Search for the cell housing the specified text and yield its [X, Y] center coordinate. 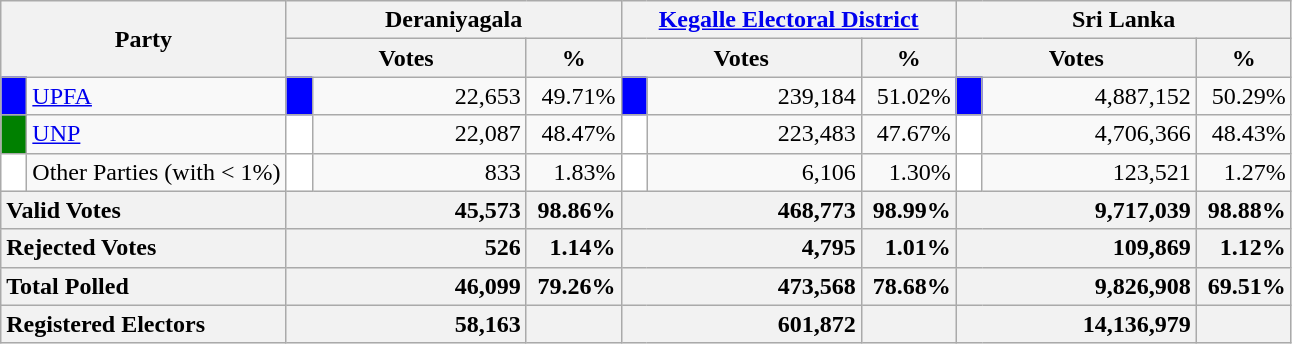
49.71% [574, 96]
1.14% [574, 248]
Party [144, 39]
123,521 [1089, 172]
468,773 [741, 210]
50.29% [1244, 96]
601,872 [741, 324]
1.01% [908, 248]
22,653 [419, 96]
9,717,039 [1076, 210]
526 [406, 248]
48.47% [574, 134]
9,826,908 [1076, 286]
473,568 [741, 286]
4,706,366 [1089, 134]
239,184 [754, 96]
4,795 [741, 248]
98.99% [908, 210]
98.86% [574, 210]
45,573 [406, 210]
46,099 [406, 286]
Valid Votes [144, 210]
109,869 [1076, 248]
98.88% [1244, 210]
1.27% [1244, 172]
Registered Electors [144, 324]
79.26% [574, 286]
69.51% [1244, 286]
Deraniyagala [454, 20]
Kegalle Electoral District [788, 20]
78.68% [908, 286]
1.12% [1244, 248]
4,887,152 [1089, 96]
Total Polled [144, 286]
58,163 [406, 324]
UPFA [156, 96]
833 [419, 172]
6,106 [754, 172]
Sri Lanka [1124, 20]
Rejected Votes [144, 248]
223,483 [754, 134]
14,136,979 [1076, 324]
1.30% [908, 172]
51.02% [908, 96]
47.67% [908, 134]
1.83% [574, 172]
22,087 [419, 134]
UNP [156, 134]
48.43% [1244, 134]
Other Parties (with < 1%) [156, 172]
